Search for the cell housing the specified text and yield its [x, y] center coordinate. 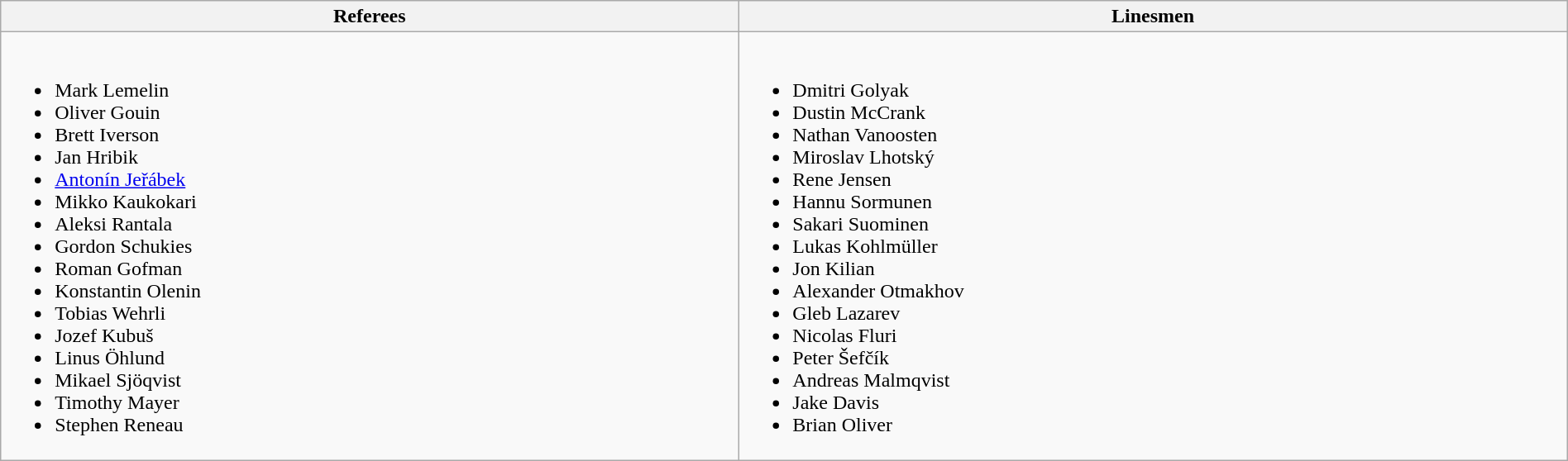
Linesmen [1153, 17]
Referees [370, 17]
